Return the (X, Y) coordinate for the center point of the cell that contains the specified text.  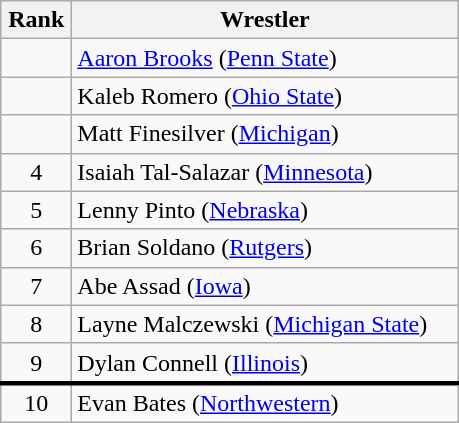
Matt Finesilver (Michigan) (265, 134)
Abe Assad (Iowa) (265, 286)
Layne Malczewski (Michigan State) (265, 324)
4 (36, 172)
10 (36, 403)
Dylan Connell (Illinois) (265, 363)
6 (36, 248)
Isaiah Tal-Salazar (Minnesota) (265, 172)
Lenny Pinto (Nebraska) (265, 210)
Kaleb Romero (Ohio State) (265, 96)
9 (36, 363)
7 (36, 286)
8 (36, 324)
Rank (36, 20)
Aaron Brooks (Penn State) (265, 58)
Wrestler (265, 20)
Brian Soldano (Rutgers) (265, 248)
5 (36, 210)
Evan Bates (Northwestern) (265, 403)
